Return the [x, y] coordinate for the center point of the cell that contains the specified text.  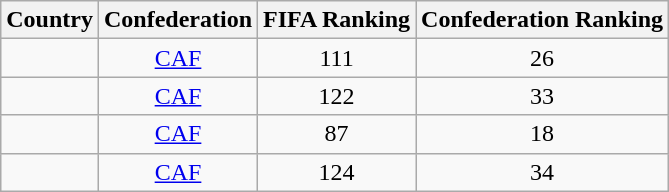
26 [542, 58]
87 [337, 134]
111 [337, 58]
Confederation [178, 20]
124 [337, 172]
18 [542, 134]
34 [542, 172]
FIFA Ranking [337, 20]
Confederation Ranking [542, 20]
33 [542, 96]
122 [337, 96]
Country [50, 20]
